Detect which cell encompasses the target text, then output its [X, Y] center coordinate. 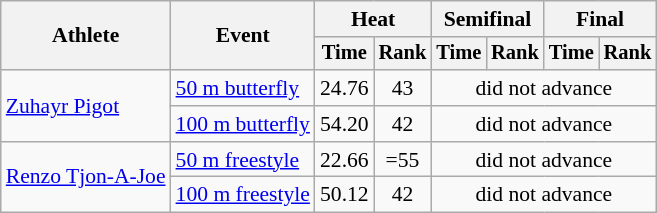
Zuhayr Pigot [86, 106]
=55 [403, 160]
Event [243, 36]
Heat [373, 19]
Athlete [86, 36]
54.20 [344, 124]
Final [600, 19]
24.76 [344, 88]
50.12 [344, 195]
50 m freestyle [243, 160]
22.66 [344, 160]
100 m butterfly [243, 124]
Semifinal [487, 19]
100 m freestyle [243, 195]
Renzo Tjon-A-Joe [86, 178]
43 [403, 88]
50 m butterfly [243, 88]
